For the text-containing cell, return its midpoint in [x, y] coordinate format. 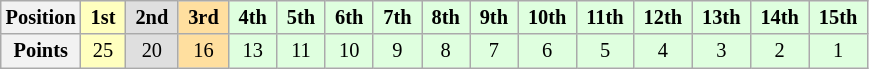
5 [604, 51]
12th [663, 17]
2nd [152, 17]
20 [152, 51]
1 [838, 51]
10 [349, 51]
14th [779, 17]
8 [446, 51]
7th [397, 17]
9 [397, 51]
Points [41, 51]
13th [721, 17]
13 [253, 51]
1st [104, 17]
7 [494, 51]
11th [604, 17]
4th [253, 17]
16 [203, 51]
6 [547, 51]
9th [494, 17]
11 [301, 51]
6th [349, 17]
8th [446, 17]
4 [663, 51]
Position [41, 17]
2 [779, 51]
5th [301, 17]
3 [721, 51]
25 [104, 51]
15th [838, 17]
10th [547, 17]
3rd [203, 17]
